Identify which cell holds the provided text, then report its (X, Y) central coordinate. 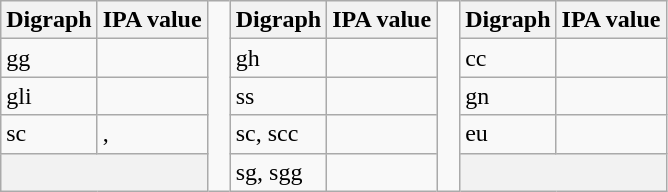
, (152, 134)
sc (49, 134)
gn (508, 96)
ss (278, 96)
sc, scc (278, 134)
gh (278, 58)
cc (508, 58)
sg, sgg (278, 172)
gg (49, 58)
gli (49, 96)
eu (508, 134)
